For the text-containing cell, return its midpoint in [X, Y] coordinate format. 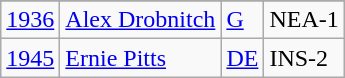
NEA-1 [304, 20]
INS-2 [304, 58]
G [242, 20]
1945 [30, 58]
Alex Drobnitch [140, 20]
1936 [30, 20]
DE [242, 58]
Ernie Pitts [140, 58]
